For the text-containing cell, return its midpoint in (X, Y) coordinate format. 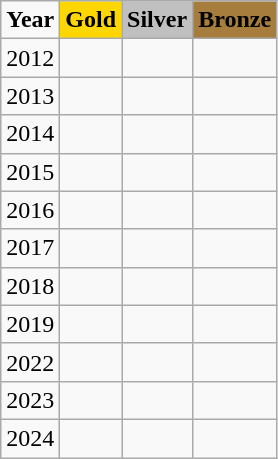
2015 (30, 172)
2013 (30, 96)
2018 (30, 286)
Bronze (235, 20)
2014 (30, 134)
2016 (30, 210)
2024 (30, 438)
2012 (30, 58)
2019 (30, 324)
2022 (30, 362)
Silver (158, 20)
Gold (91, 20)
Year (30, 20)
2023 (30, 400)
2017 (30, 248)
